Determine the [X, Y] coordinate at the center of the cell enclosing the given text.  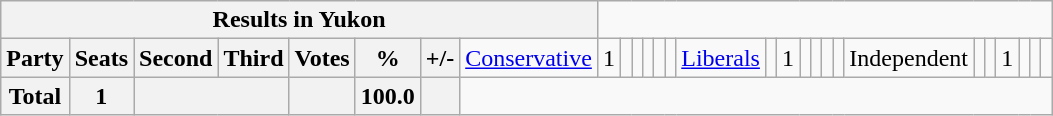
+/- [440, 58]
Results in Yukon [300, 20]
Party [35, 58]
Independent [909, 58]
Liberals [721, 58]
Second [176, 58]
Seats [101, 58]
Total [35, 96]
Third [254, 58]
100.0 [388, 96]
% [388, 58]
Votes [322, 58]
Conservative [529, 58]
